Capture the cell that displays the provided text and extract its (x, y) central coordinate. 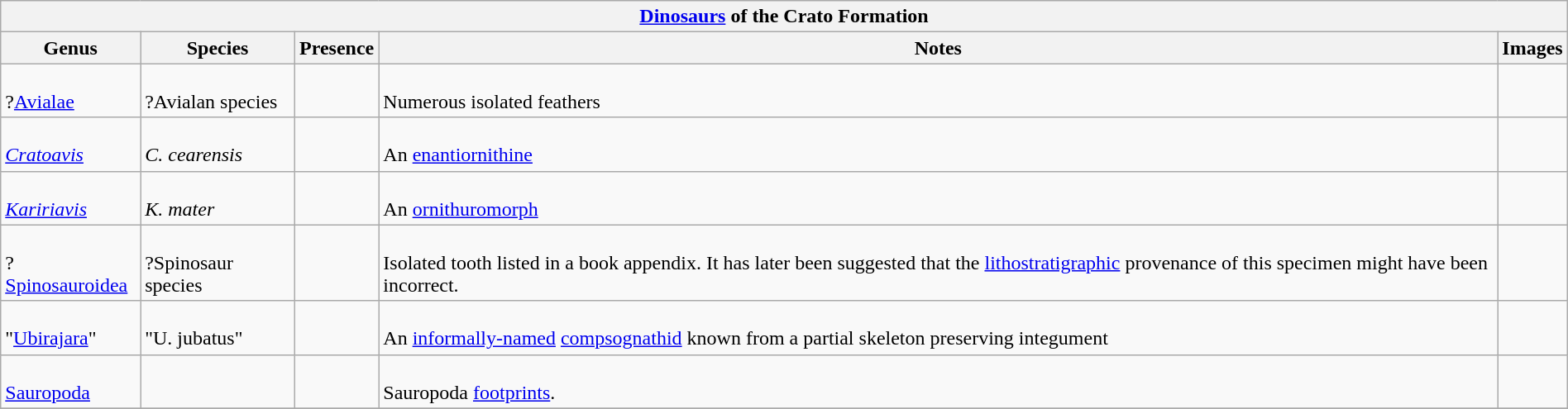
Kaririavis (71, 198)
"Ubirajara" (71, 327)
?Spinosaur species (218, 263)
Sauropoda footprints. (938, 382)
Dinosaurs of the Crato Formation (784, 17)
C. cearensis (218, 144)
?Avialae (71, 91)
K. mater (218, 198)
Notes (938, 48)
An informally-named compsognathid known from a partial skeleton preserving integument (938, 327)
Species (218, 48)
Numerous isolated feathers (938, 91)
An enantiornithine (938, 144)
Presence (337, 48)
Genus (71, 48)
Cratoavis (71, 144)
Images (1532, 48)
?Spinosauroidea (71, 263)
An ornithuromorph (938, 198)
Sauropoda (71, 382)
?Avialan species (218, 91)
"U. jubatus" (218, 327)
